Return (x, y) of the center of cell containing provided text 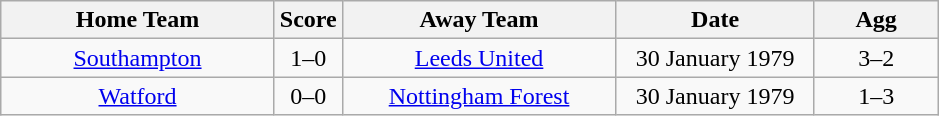
Agg (876, 20)
Watford (138, 96)
Score (308, 20)
0–0 (308, 96)
Leeds United (479, 58)
Date (716, 20)
Away Team (479, 20)
Southampton (138, 58)
3–2 (876, 58)
1–0 (308, 58)
1–3 (876, 96)
Nottingham Forest (479, 96)
Home Team (138, 20)
